Find where the given text appears and provide that cell's center as (X, Y) coordinate. 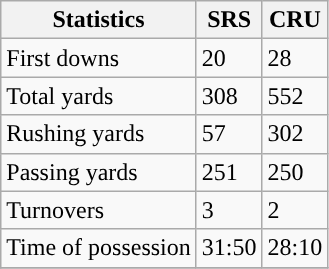
57 (229, 134)
308 (229, 96)
31:50 (229, 248)
28 (295, 58)
CRU (295, 20)
20 (229, 58)
302 (295, 134)
Passing yards (99, 172)
SRS (229, 20)
First downs (99, 58)
Total yards (99, 96)
250 (295, 172)
251 (229, 172)
2 (295, 210)
Rushing yards (99, 134)
28:10 (295, 248)
Statistics (99, 20)
Time of possession (99, 248)
Turnovers (99, 210)
552 (295, 96)
3 (229, 210)
